Provide the [X, Y] coordinate of the cell's center where the given text is located.  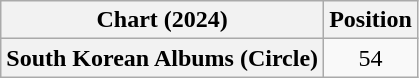
Position [371, 20]
54 [371, 58]
South Korean Albums (Circle) [162, 58]
Chart (2024) [162, 20]
